Extract the (X, Y) coordinate from the center of the cell holding the provided text.  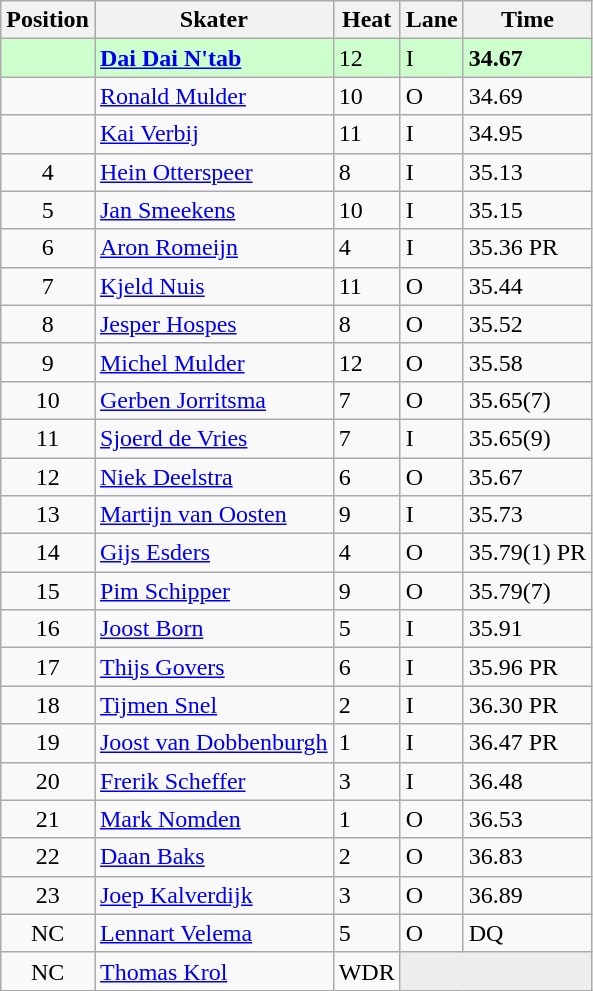
34.69 (527, 96)
19 (48, 743)
Aron Romeijn (214, 248)
Tijmen Snel (214, 705)
Gijs Esders (214, 553)
Daan Baks (214, 857)
16 (48, 629)
35.96 PR (527, 667)
21 (48, 819)
Heat (366, 20)
Ronald Mulder (214, 96)
35.65(7) (527, 400)
35.44 (527, 286)
Joep Kalverdijk (214, 895)
36.89 (527, 895)
Skater (214, 20)
DQ (527, 933)
36.83 (527, 857)
Frerik Scheffer (214, 781)
35.13 (527, 172)
36.30 PR (527, 705)
36.48 (527, 781)
Michel Mulder (214, 362)
Lennart Velema (214, 933)
35.91 (527, 629)
Thomas Krol (214, 971)
18 (48, 705)
Gerben Jorritsma (214, 400)
Niek Deelstra (214, 477)
Thijs Govers (214, 667)
Hein Otterspeer (214, 172)
36.47 PR (527, 743)
35.52 (527, 324)
Sjoerd de Vries (214, 438)
Kai Verbij (214, 134)
35.15 (527, 210)
35.79(7) (527, 591)
35.67 (527, 477)
Time (527, 20)
35.79(1) PR (527, 553)
35.73 (527, 515)
35.65(9) (527, 438)
Jesper Hospes (214, 324)
35.58 (527, 362)
13 (48, 515)
20 (48, 781)
34.95 (527, 134)
Dai Dai N'tab (214, 58)
36.53 (527, 819)
35.36 PR (527, 248)
34.67 (527, 58)
Joost van Dobbenburgh (214, 743)
Jan Smeekens (214, 210)
17 (48, 667)
WDR (366, 971)
Position (48, 20)
Mark Nomden (214, 819)
Kjeld Nuis (214, 286)
15 (48, 591)
22 (48, 857)
23 (48, 895)
14 (48, 553)
Joost Born (214, 629)
Pim Schipper (214, 591)
Martijn van Oosten (214, 515)
Lane (432, 20)
